Provide the [x, y] coordinate of the cell's center where the given text is located.  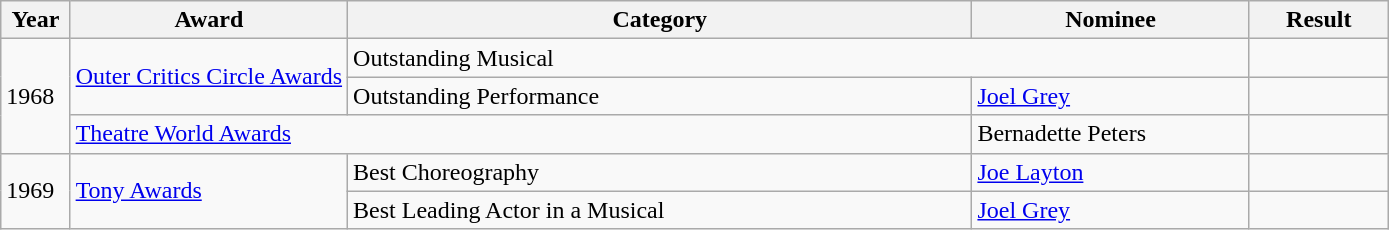
Nominee [1110, 20]
Best Choreography [660, 172]
Award [208, 20]
Best Leading Actor in a Musical [660, 210]
Outer Critics Circle Awards [208, 77]
Theatre World Awards [521, 134]
Year [36, 20]
Joe Layton [1110, 172]
1969 [36, 191]
Tony Awards [208, 191]
Bernadette Peters [1110, 134]
Category [660, 20]
1968 [36, 96]
Outstanding Musical [799, 58]
Result [1318, 20]
Outstanding Performance [660, 96]
